Return the (x, y) coordinate for the center point of the cell that contains the specified text.  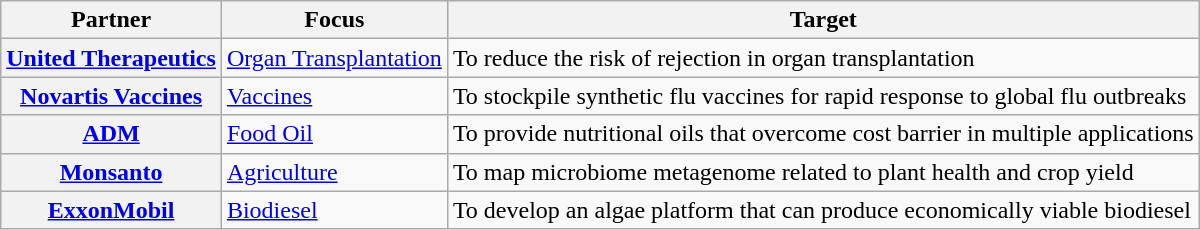
To provide nutritional oils that overcome cost barrier in multiple applications (823, 134)
To reduce the risk of rejection in organ transplantation (823, 58)
To stockpile synthetic flu vaccines for rapid response to global flu outbreaks (823, 96)
To develop an algae platform that can produce economically viable biodiesel (823, 210)
Vaccines (334, 96)
Target (823, 20)
Partner (112, 20)
United Therapeutics (112, 58)
ADM (112, 134)
Food Oil (334, 134)
Biodiesel (334, 210)
Agriculture (334, 172)
Focus (334, 20)
Organ Transplantation (334, 58)
Novartis Vaccines (112, 96)
ExxonMobil (112, 210)
To map microbiome metagenome related to plant health and crop yield (823, 172)
Monsanto (112, 172)
